Locate the cell with the specified text and output its [X, Y] center coordinate. 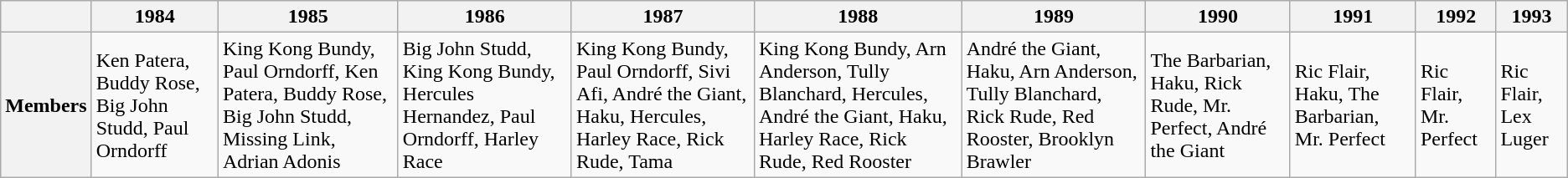
Big John Studd, King Kong Bundy, Hercules Hernandez, Paul Orndorff, Harley Race [484, 105]
Ken Patera, Buddy Rose, Big John Studd, Paul Orndorff [154, 105]
1986 [484, 17]
1989 [1054, 17]
André the Giant, Haku, Arn Anderson, Tully Blanchard, Rick Rude, Red Rooster, Brooklyn Brawler [1054, 105]
King Kong Bundy, Paul Orndorff, Sivi Afi, André the Giant, Haku, Hercules, Harley Race, Rick Rude, Tama [663, 105]
1988 [858, 17]
1991 [1353, 17]
1985 [308, 17]
1984 [154, 17]
Members [46, 105]
1990 [1218, 17]
King Kong Bundy, Paul Orndorff, Ken Patera, Buddy Rose, Big John Studd, Missing Link, Adrian Adonis [308, 105]
Ric Flair, Mr. Perfect [1456, 105]
1993 [1531, 17]
Ric Flair, Haku, The Barbarian, Mr. Perfect [1353, 105]
Ric Flair, Lex Luger [1531, 105]
1992 [1456, 17]
1987 [663, 17]
The Barbarian, Haku, Rick Rude, Mr. Perfect, André the Giant [1218, 105]
King Kong Bundy, Arn Anderson, Tully Blanchard, Hercules, André the Giant, Haku, Harley Race, Rick Rude, Red Rooster [858, 105]
